Extract the (x, y) coordinate from the center of the cell holding the provided text.  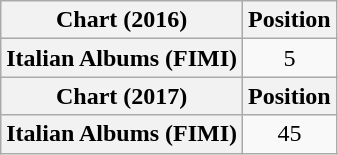
45 (290, 134)
5 (290, 58)
Chart (2017) (122, 96)
Chart (2016) (122, 20)
